Pinpoint the cell where the given text exists, returning its (X, Y) midpoint coordinate. 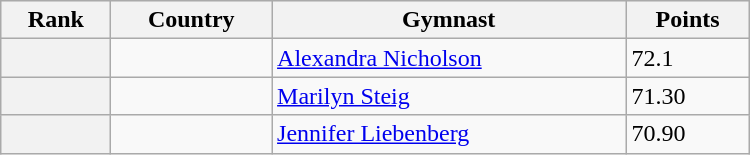
70.90 (688, 134)
Rank (56, 20)
71.30 (688, 96)
72.1 (688, 58)
Gymnast (449, 20)
Country (192, 20)
Jennifer Liebenberg (449, 134)
Points (688, 20)
Alexandra Nicholson (449, 58)
Marilyn Steig (449, 96)
